Search for the cell housing the specified text and yield its (x, y) center coordinate. 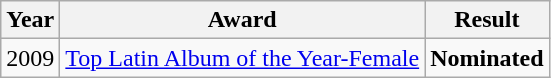
Year (30, 20)
Result (487, 20)
Top Latin Album of the Year-Female (242, 58)
2009 (30, 58)
Award (242, 20)
Nominated (487, 58)
